Scan for the cell matching the given text and deliver its (x, y) coordinate at center. 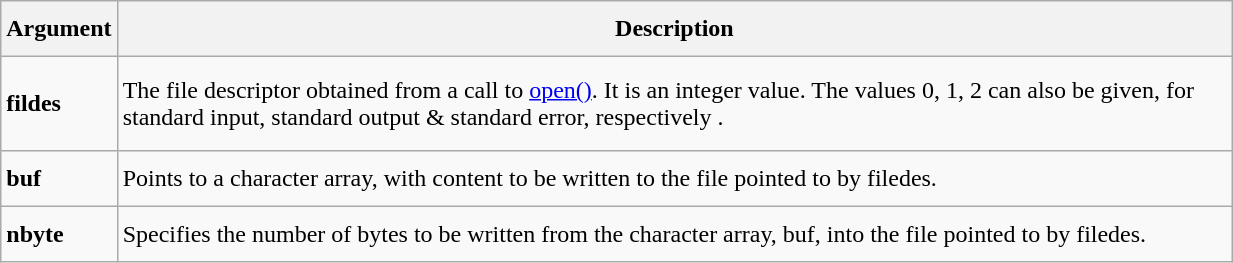
Specifies the number of bytes to be written from the character array, buf, into the file pointed to by filedes. (674, 234)
Points to a character array, with content to be written to the file pointed to by filedes. (674, 178)
Description (674, 28)
Argument (59, 28)
fildes (59, 104)
nbyte (59, 234)
buf (59, 178)
